Extract the (X, Y) coordinate from the center of the cell holding the provided text.  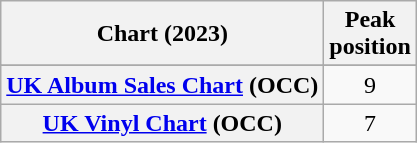
Chart (2023) (162, 34)
9 (370, 85)
7 (370, 123)
UK Vinyl Chart (OCC) (162, 123)
Peakposition (370, 34)
UK Album Sales Chart (OCC) (162, 85)
